Locate the cell with the specified text and output its [X, Y] center coordinate. 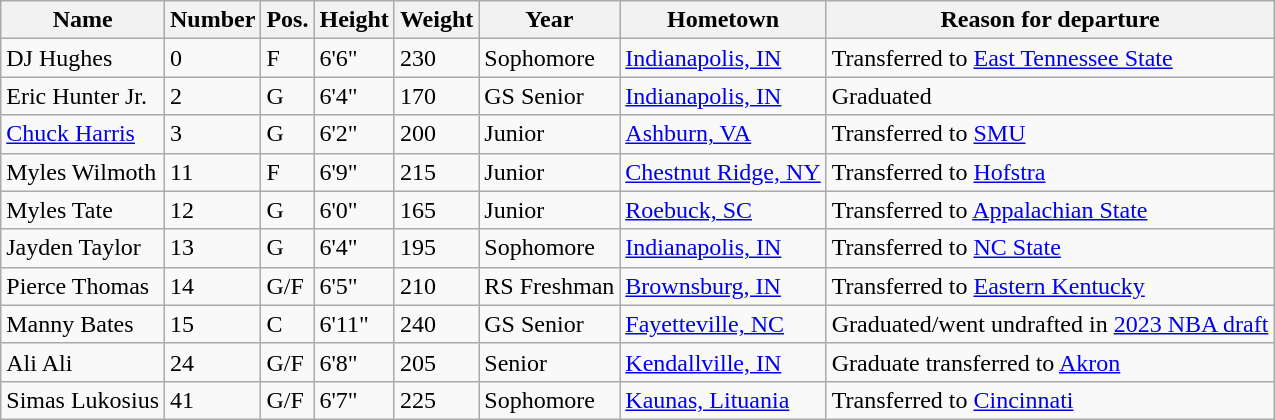
24 [213, 362]
Pos. [288, 20]
Height [354, 20]
Ali Ali [83, 362]
Reason for departure [1050, 20]
Transferred to NC State [1050, 248]
Graduated/went undrafted in 2023 NBA draft [1050, 324]
Eric Hunter Jr. [83, 96]
DJ Hughes [83, 58]
6'7" [354, 400]
Simas Lukosius [83, 400]
Name [83, 20]
3 [213, 134]
215 [436, 172]
240 [436, 324]
Kendallville, IN [723, 362]
6'5" [354, 286]
205 [436, 362]
Roebuck, SC [723, 210]
12 [213, 210]
14 [213, 286]
6'6" [354, 58]
15 [213, 324]
Graduate transferred to Akron [1050, 362]
6'2" [354, 134]
Myles Wilmoth [83, 172]
6'0" [354, 210]
Kaunas, Lituania [723, 400]
Graduated [1050, 96]
Fayetteville, NC [723, 324]
11 [213, 172]
Brownsburg, IN [723, 286]
Myles Tate [83, 210]
Number [213, 20]
Ashburn, VA [723, 134]
230 [436, 58]
165 [436, 210]
Chestnut Ridge, NY [723, 172]
2 [213, 96]
Transferred to Eastern Kentucky [1050, 286]
Jayden Taylor [83, 248]
Transferred to Appalachian State [1050, 210]
Transferred to East Tennessee State [1050, 58]
200 [436, 134]
Weight [436, 20]
Manny Bates [83, 324]
6'8" [354, 362]
225 [436, 400]
Hometown [723, 20]
Pierce Thomas [83, 286]
C [288, 324]
170 [436, 96]
6'9" [354, 172]
13 [213, 248]
Transferred to SMU [1050, 134]
41 [213, 400]
195 [436, 248]
0 [213, 58]
Chuck Harris [83, 134]
210 [436, 286]
Transferred to Hofstra [1050, 172]
Senior [550, 362]
6'11" [354, 324]
Transferred to Cincinnati [1050, 400]
RS Freshman [550, 286]
Year [550, 20]
